Pinpoint the cell where the given text exists, returning its [x, y] midpoint coordinate. 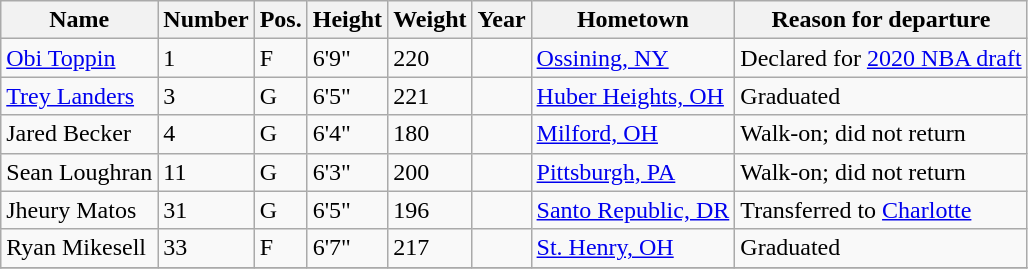
Obi Toppin [80, 58]
Height [347, 20]
Sean Loughran [80, 172]
Huber Heights, OH [633, 96]
200 [430, 172]
Pittsburgh, PA [633, 172]
1 [206, 58]
31 [206, 210]
Milford, OH [633, 134]
6'7" [347, 248]
220 [430, 58]
217 [430, 248]
6'4" [347, 134]
Declared for 2020 NBA draft [881, 58]
Reason for departure [881, 20]
Jared Becker [80, 134]
Number [206, 20]
Ossining, NY [633, 58]
Transferred to Charlotte [881, 210]
Trey Landers [80, 96]
221 [430, 96]
4 [206, 134]
180 [430, 134]
33 [206, 248]
Weight [430, 20]
196 [430, 210]
Santo Republic, DR [633, 210]
6'3" [347, 172]
Name [80, 20]
6'9" [347, 58]
St. Henry, OH [633, 248]
11 [206, 172]
3 [206, 96]
Year [502, 20]
Hometown [633, 20]
Jheury Matos [80, 210]
Pos. [280, 20]
Ryan Mikesell [80, 248]
